For the text-containing cell, return its midpoint in [x, y] coordinate format. 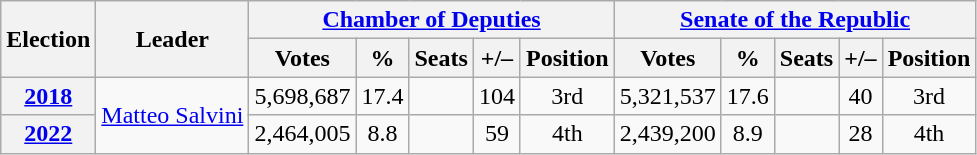
Senate of the Republic [795, 20]
5,698,687 [302, 96]
59 [496, 134]
2,464,005 [302, 134]
5,321,537 [668, 96]
17.6 [748, 96]
8.9 [748, 134]
8.8 [382, 134]
2,439,200 [668, 134]
Leader [172, 39]
28 [860, 134]
Matteo Salvini [172, 115]
2018 [48, 96]
104 [496, 96]
Election [48, 39]
Chamber of Deputies [432, 20]
2022 [48, 134]
17.4 [382, 96]
40 [860, 96]
